Pinpoint the cell where the given text exists, returning its (X, Y) midpoint coordinate. 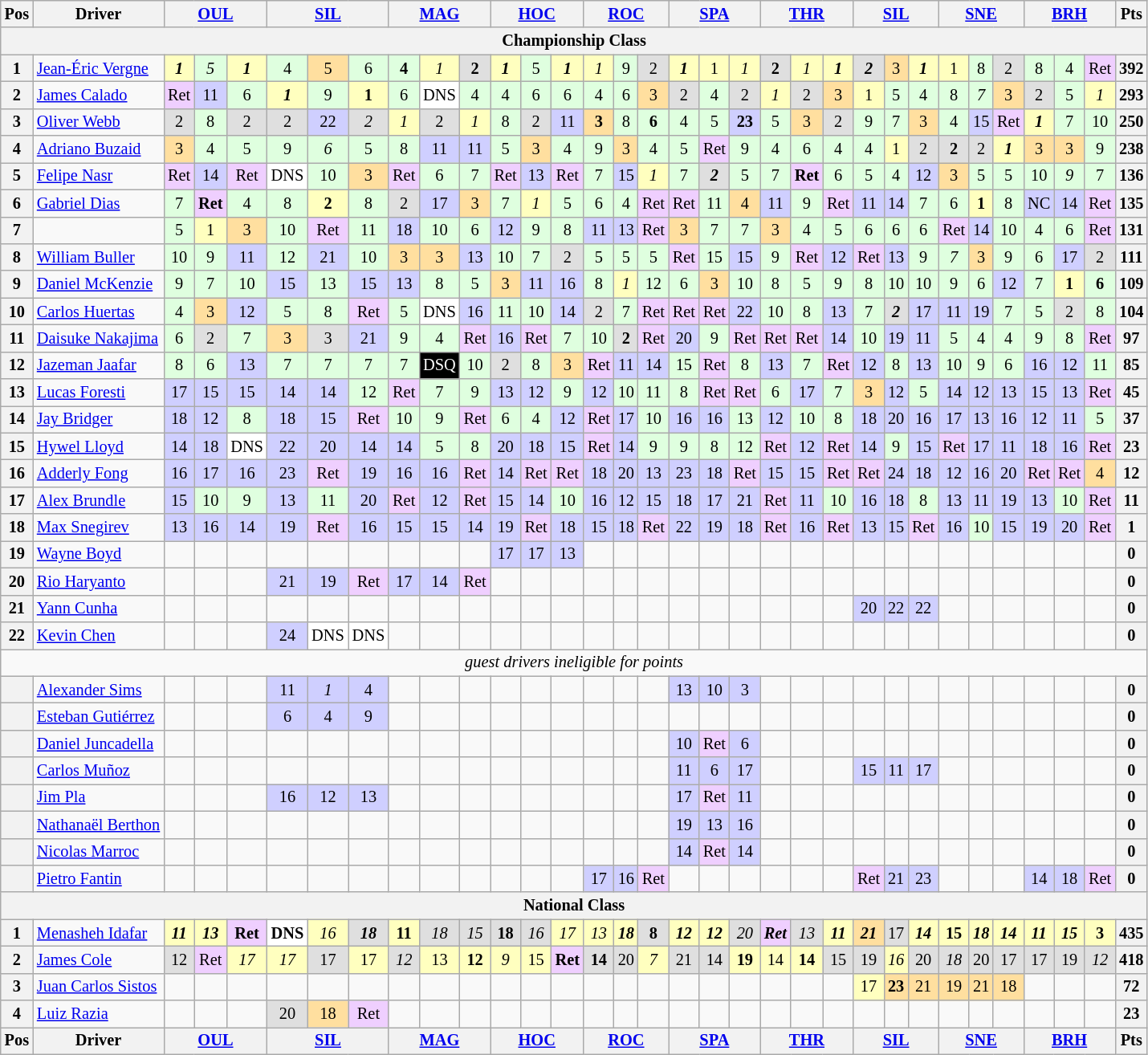
392 (1131, 68)
97 (1131, 338)
Jim Pla (98, 797)
Carlos Huertas (98, 312)
131 (1131, 230)
136 (1131, 176)
45 (1131, 393)
111 (1131, 257)
250 (1131, 122)
William Buller (98, 257)
Jay Bridger (98, 419)
Luiz Razia (98, 1014)
435 (1131, 933)
Max Snegirev (98, 527)
Alexander Sims (98, 690)
Kevin Chen (98, 635)
135 (1131, 203)
72 (1131, 987)
Nicolas Marroc (98, 852)
109 (1131, 284)
293 (1131, 95)
Rio Haryanto (98, 581)
Hywel Lloyd (98, 446)
Nathanaël Berthon (98, 825)
Daniel Juncadella (98, 743)
Esteban Gutiérrez (98, 716)
Alex Brundle (98, 500)
NC (1039, 203)
DSQ (439, 365)
James Cole (98, 959)
guest drivers ineligible for points (575, 662)
James Calado (98, 95)
Jazeman Jaafar (98, 365)
85 (1131, 365)
Adriano Buzaid (98, 149)
Carlos Muñoz (98, 771)
418 (1131, 959)
37 (1131, 419)
Adderly Fong (98, 473)
Juan Carlos Sistos (98, 987)
Wayne Boyd (98, 554)
Oliver Webb (98, 122)
Pietro Fantin (98, 878)
Gabriel Dias (98, 203)
Felipe Nasr (98, 176)
National Class (575, 906)
Yann Cunha (98, 609)
Lucas Foresti (98, 393)
238 (1131, 149)
Daisuke Nakajima (98, 338)
Championship Class (575, 41)
Daniel McKenzie (98, 284)
Jean-Éric Vergne (98, 68)
104 (1131, 312)
Menasheh Idafar (98, 933)
